Pinpoint the cell where the given text exists, returning its [X, Y] midpoint coordinate. 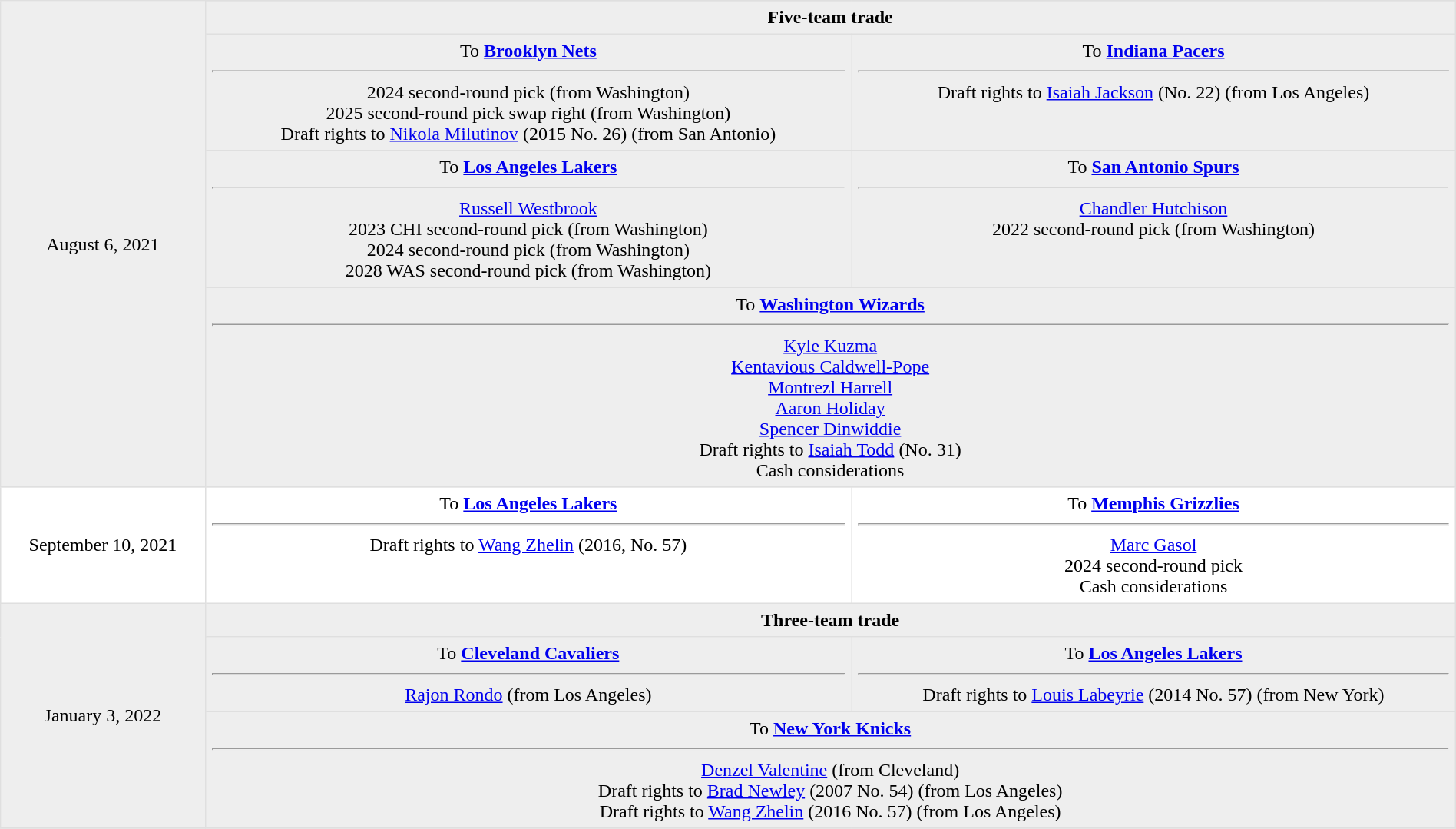
To Cleveland CavaliersRajon Rondo (from Los Angeles) [528, 675]
To Memphis GrizzliesMarc Gasol2024 second-round pickCash considerations [1153, 545]
To Los Angeles LakersDraft rights to Louis Labeyrie (2014 No. 57) (from New York) [1153, 675]
To Indiana PacersDraft rights to Isaiah Jackson (No. 22) (from Los Angeles) [1153, 92]
Five-team trade [830, 18]
Three-team trade [830, 620]
August 6, 2021 [103, 244]
To San Antonio Spurs Chandler Hutchison2022 second-round pick (from Washington) [1153, 219]
September 10, 2021 [103, 545]
To Los Angeles LakersDraft rights to Wang Zhelin (2016, No. 57) [528, 545]
January 3, 2022 [103, 715]
